Find where the given text appears and provide that cell's center as [X, Y] coordinate. 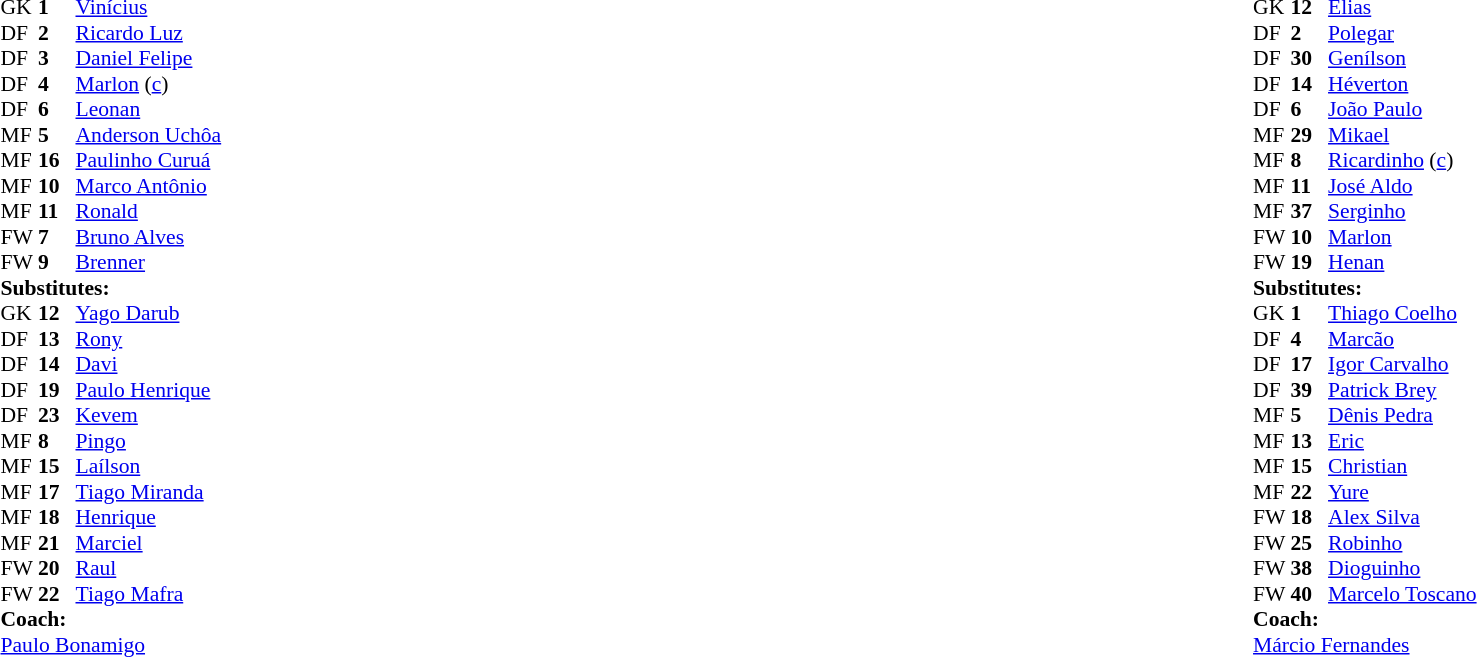
Ronald [149, 211]
Pingo [149, 441]
16 [57, 161]
Igor Carvalho [1402, 365]
Patrick Brey [1402, 390]
Kevem [149, 415]
38 [1310, 569]
Mikael [1402, 135]
Bruno Alves [149, 237]
Anderson Uchôa [149, 135]
Marlon [1402, 237]
Dênis Pedra [1402, 415]
Tiago Miranda [149, 492]
Polegar [1402, 33]
Yure [1402, 492]
Alex Silva [1402, 517]
23 [57, 415]
30 [1310, 59]
Davi [149, 365]
37 [1310, 211]
Marlon (c) [149, 84]
40 [1310, 594]
Henrique [149, 517]
Serginho [1402, 211]
Rony [149, 339]
21 [57, 543]
Marco Antônio [149, 186]
Eric [1402, 441]
Brenner [149, 263]
Leonan [149, 109]
29 [1310, 135]
Christian [1402, 467]
Thiago Coelho [1402, 313]
Tiago Mafra [149, 594]
Paulinho Curuá [149, 161]
7 [57, 237]
Genílson [1402, 59]
Paulo Henrique [149, 390]
Daniel Felipe [149, 59]
39 [1310, 390]
Henan [1402, 263]
Dioguinho [1402, 569]
Ricardinho (c) [1402, 161]
20 [57, 569]
Héverton [1402, 84]
9 [57, 263]
Marcelo Toscano [1402, 594]
Laílson [149, 467]
Ricardo Luz [149, 33]
1 [1310, 313]
Yago Darub [149, 313]
3 [57, 59]
Marcão [1402, 339]
Robinho [1402, 543]
Marciel [149, 543]
José Aldo [1402, 186]
Raul [149, 569]
João Paulo [1402, 109]
12 [57, 313]
25 [1310, 543]
